Find where the given text appears and provide that cell's center as (X, Y) coordinate. 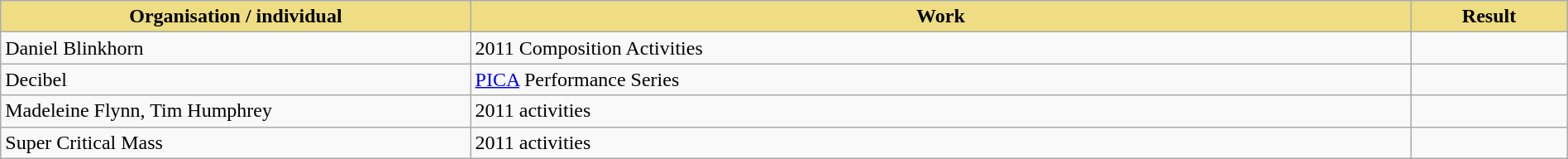
Work (941, 17)
2011 Composition Activities (941, 48)
Super Critical Mass (236, 142)
Daniel Blinkhorn (236, 48)
Decibel (236, 79)
PICA Performance Series (941, 79)
Organisation / individual (236, 17)
Madeleine Flynn, Tim Humphrey (236, 111)
Result (1489, 17)
